From the cell containing the given text, extract its center point as [x, y] coordinate. 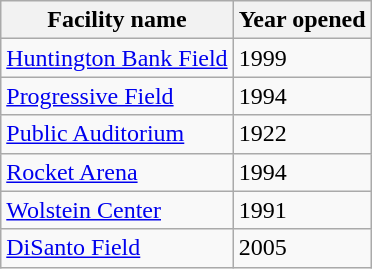
Facility name [117, 20]
1991 [302, 210]
1999 [302, 58]
Wolstein Center [117, 210]
2005 [302, 248]
Public Auditorium [117, 134]
1922 [302, 134]
DiSanto Field [117, 248]
Rocket Arena [117, 172]
Huntington Bank Field [117, 58]
Progressive Field [117, 96]
Year opened [302, 20]
